Return the (x, y) coordinate for the center point of the cell that contains the specified text.  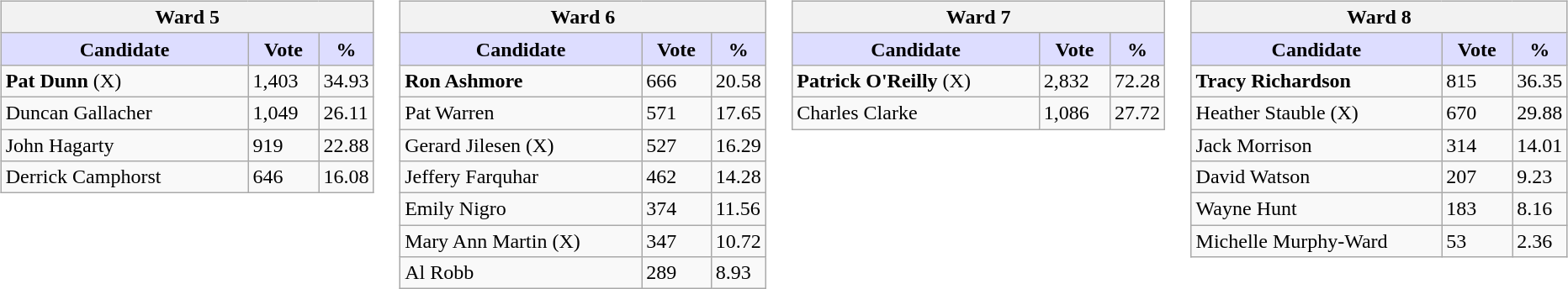
Charles Clarke (916, 113)
53 (1477, 241)
Ward 5 (187, 17)
Ron Ashmore (522, 81)
670 (1477, 113)
16.08 (347, 177)
374 (676, 209)
14.28 (739, 177)
919 (283, 145)
571 (676, 113)
22.88 (347, 145)
16.29 (739, 145)
1,049 (283, 113)
34.93 (347, 81)
26.11 (347, 113)
Patrick O'Reilly (X) (916, 81)
646 (283, 177)
207 (1477, 177)
Ward 6 (584, 17)
Al Robb (522, 273)
Derrick Camphorst (124, 177)
8.16 (1539, 209)
10.72 (739, 241)
527 (676, 145)
Ward 8 (1380, 17)
Jeffery Farquhar (522, 177)
Heather Stauble (X) (1316, 113)
Tracy Richardson (1316, 81)
14.01 (1539, 145)
1,086 (1074, 113)
347 (676, 241)
Emily Nigro (522, 209)
David Watson (1316, 177)
1,403 (283, 81)
289 (676, 273)
Jack Morrison (1316, 145)
Duncan Gallacher (124, 113)
Pat Warren (522, 113)
Michelle Murphy-Ward (1316, 241)
8.93 (739, 273)
666 (676, 81)
Gerard Jilesen (X) (522, 145)
2,832 (1074, 81)
27.72 (1137, 113)
2.36 (1539, 241)
Pat Dunn (X) (124, 81)
183 (1477, 209)
462 (676, 177)
36.35 (1539, 81)
9.23 (1539, 177)
72.28 (1137, 81)
815 (1477, 81)
11.56 (739, 209)
Ward 7 (979, 17)
17.65 (739, 113)
Wayne Hunt (1316, 209)
29.88 (1539, 113)
314 (1477, 145)
20.58 (739, 81)
Mary Ann Martin (X) (522, 241)
John Hagarty (124, 145)
